Pinpoint the cell where the given text exists, returning its (X, Y) midpoint coordinate. 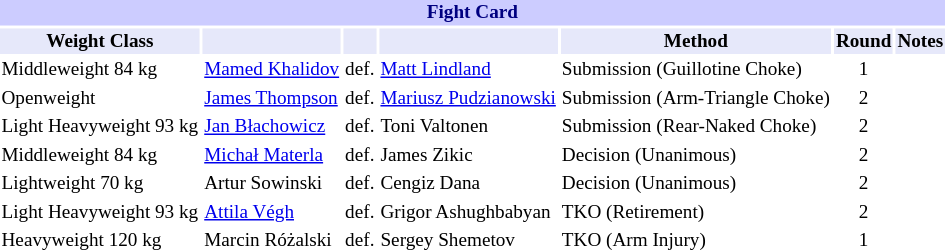
1 (863, 70)
Submission (Arm-Triangle Choke) (696, 99)
Method (696, 41)
Notes (920, 41)
James Thompson (272, 99)
Cengiz Dana (468, 184)
Round (863, 41)
Openweight (100, 99)
Michał Materla (272, 155)
Submission (Guillotine Choke) (696, 70)
Toni Valtonen (468, 127)
Fight Card (472, 13)
Jan Błachowicz (272, 127)
Mariusz Pudzianowski (468, 99)
Attila Végh (272, 213)
Weight Class (100, 41)
Lightweight 70 kg (100, 184)
Submission (Rear-Naked Choke) (696, 127)
TKO (Retirement) (696, 213)
James Zikic (468, 155)
Mamed Khalidov (272, 70)
Artur Sowinski (272, 184)
Grigor Ashughbabyan (468, 213)
Matt Lindland (468, 70)
